For the text-containing cell, return its midpoint in [X, Y] coordinate format. 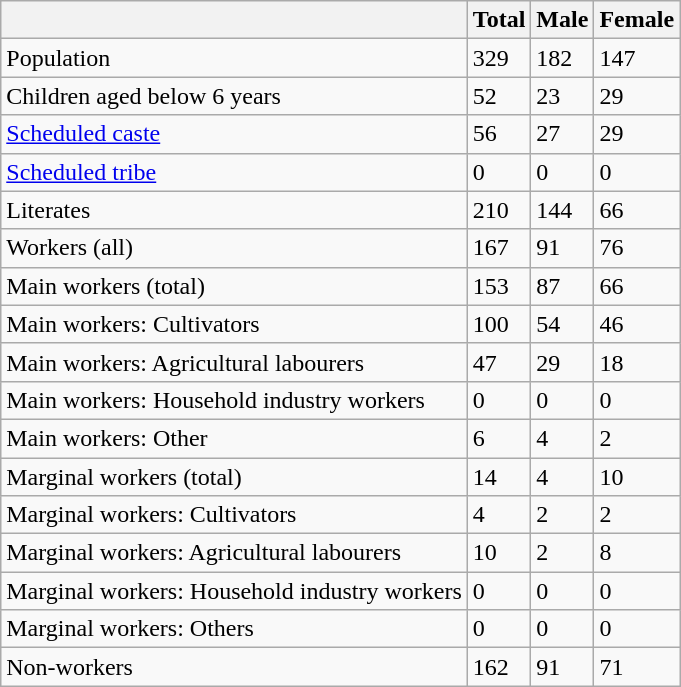
Main workers: Household industry workers [234, 400]
18 [637, 362]
47 [499, 362]
Total [499, 20]
71 [637, 667]
144 [562, 210]
Marginal workers: Others [234, 629]
100 [499, 324]
167 [499, 248]
Marginal workers: Agricultural labourers [234, 553]
46 [637, 324]
6 [499, 438]
Literates [234, 210]
Marginal workers: Cultivators [234, 515]
Main workers: Cultivators [234, 324]
Scheduled caste [234, 134]
Marginal workers (total) [234, 477]
56 [499, 134]
Male [562, 20]
14 [499, 477]
Main workers: Agricultural labourers [234, 362]
147 [637, 58]
Main workers: Other [234, 438]
210 [499, 210]
Main workers (total) [234, 286]
162 [499, 667]
52 [499, 96]
153 [499, 286]
Marginal workers: Household industry workers [234, 591]
182 [562, 58]
23 [562, 96]
Non-workers [234, 667]
Female [637, 20]
Scheduled tribe [234, 172]
87 [562, 286]
Population [234, 58]
329 [499, 58]
8 [637, 553]
76 [637, 248]
27 [562, 134]
Workers (all) [234, 248]
54 [562, 324]
Children aged below 6 years [234, 96]
